Find where the given text appears and provide that cell's center as [X, Y] coordinate. 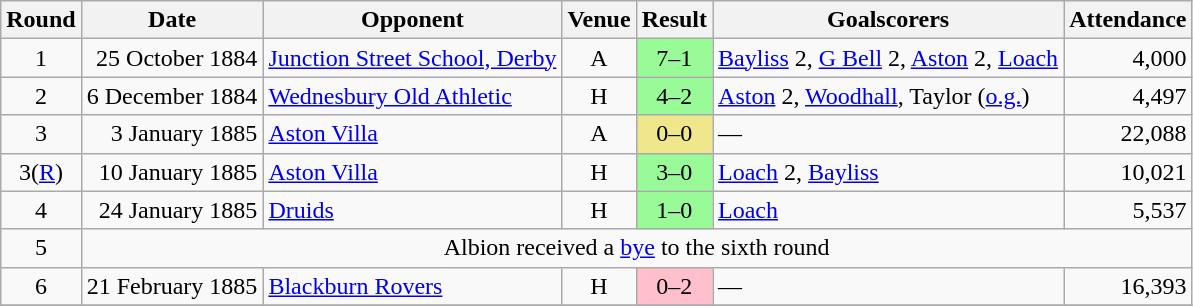
5 [41, 248]
7–1 [674, 58]
4,000 [1128, 58]
24 January 1885 [172, 210]
Opponent [412, 20]
0–0 [674, 134]
0–2 [674, 286]
16,393 [1128, 286]
1–0 [674, 210]
3 [41, 134]
5,537 [1128, 210]
21 February 1885 [172, 286]
Goalscorers [888, 20]
2 [41, 96]
4–2 [674, 96]
Aston 2, Woodhall, Taylor (o.g.) [888, 96]
3 January 1885 [172, 134]
25 October 1884 [172, 58]
6 December 1884 [172, 96]
Loach [888, 210]
4 [41, 210]
Result [674, 20]
Junction Street School, Derby [412, 58]
6 [41, 286]
Albion received a bye to the sixth round [636, 248]
Date [172, 20]
Druids [412, 210]
3(R) [41, 172]
Bayliss 2, G Bell 2, Aston 2, Loach [888, 58]
10 January 1885 [172, 172]
22,088 [1128, 134]
Loach 2, Bayliss [888, 172]
4,497 [1128, 96]
Venue [599, 20]
Wednesbury Old Athletic [412, 96]
Blackburn Rovers [412, 286]
10,021 [1128, 172]
Attendance [1128, 20]
Round [41, 20]
1 [41, 58]
3–0 [674, 172]
